Return the (X, Y) coordinate for the center point of the cell that contains the specified text.  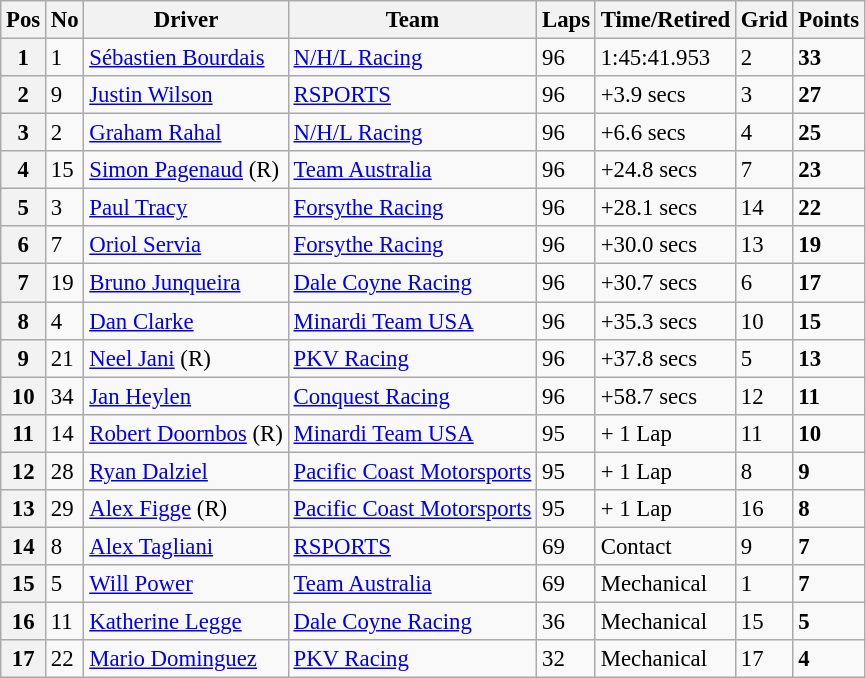
32 (566, 659)
Paul Tracy (186, 208)
+37.8 secs (665, 358)
33 (828, 58)
29 (65, 509)
Graham Rahal (186, 133)
+35.3 secs (665, 321)
Bruno Junqueira (186, 283)
Will Power (186, 584)
+30.0 secs (665, 245)
25 (828, 133)
+6.6 secs (665, 133)
Grid (764, 20)
23 (828, 170)
1:45:41.953 (665, 58)
Alex Tagliani (186, 546)
Team (412, 20)
Ryan Dalziel (186, 471)
Jan Heylen (186, 396)
Katherine Legge (186, 621)
+3.9 secs (665, 95)
Points (828, 20)
Robert Doornbos (R) (186, 433)
Laps (566, 20)
Driver (186, 20)
No (65, 20)
+58.7 secs (665, 396)
Pos (24, 20)
27 (828, 95)
Sébastien Bourdais (186, 58)
Neel Jani (R) (186, 358)
Justin Wilson (186, 95)
28 (65, 471)
+30.7 secs (665, 283)
21 (65, 358)
+28.1 secs (665, 208)
Oriol Servia (186, 245)
36 (566, 621)
+24.8 secs (665, 170)
Time/Retired (665, 20)
Conquest Racing (412, 396)
34 (65, 396)
Contact (665, 546)
Mario Dominguez (186, 659)
Simon Pagenaud (R) (186, 170)
Alex Figge (R) (186, 509)
Dan Clarke (186, 321)
